Find where the given text appears and provide that cell's center as [X, Y] coordinate. 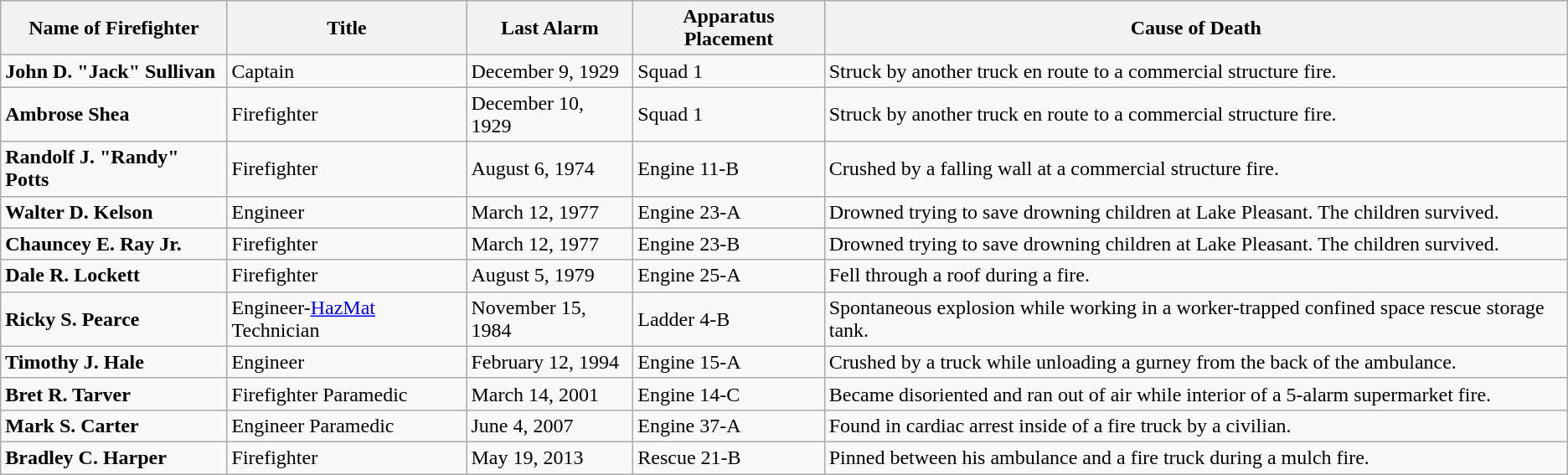
Timothy J. Hale [114, 362]
Dale R. Lockett [114, 276]
Spontaneous explosion while working in a worker-trapped confined space rescue storage tank. [1196, 318]
December 10, 1929 [549, 114]
Crushed by a truck while unloading a gurney from the back of the ambulance. [1196, 362]
Engine 23-B [729, 244]
May 19, 2013 [549, 457]
Pinned between his ambulance and a fire truck during a mulch fire. [1196, 457]
Ricky S. Pearce [114, 318]
Mark S. Carter [114, 426]
Engine 15-A [729, 362]
Chauncey E. Ray Jr. [114, 244]
Captain [347, 71]
Cause of Death [1196, 28]
John D. "Jack" Sullivan [114, 71]
November 15, 1984 [549, 318]
Rescue 21-B [729, 457]
Crushed by a falling wall at a commercial structure fire. [1196, 169]
February 12, 1994 [549, 362]
Name of Firefighter [114, 28]
Ladder 4-B [729, 318]
Engine 23-A [729, 212]
Engine 11-B [729, 169]
Apparatus Placement [729, 28]
Became disoriented and ran out of air while interior of a 5-alarm supermarket fire. [1196, 394]
Engine 37-A [729, 426]
Firefighter Paramedic [347, 394]
Last Alarm [549, 28]
Randolf J. "Randy" Potts [114, 169]
Bradley C. Harper [114, 457]
March 14, 2001 [549, 394]
Fell through a roof during a fire. [1196, 276]
Found in cardiac arrest inside of a fire truck by a civilian. [1196, 426]
Engineer Paramedic [347, 426]
December 9, 1929 [549, 71]
August 5, 1979 [549, 276]
Bret R. Tarver [114, 394]
Engineer-HazMat Technician [347, 318]
Engine 14-C [729, 394]
June 4, 2007 [549, 426]
Ambrose Shea [114, 114]
August 6, 1974 [549, 169]
Title [347, 28]
Engine 25-A [729, 276]
Walter D. Kelson [114, 212]
